Capture the cell that displays the provided text and extract its (x, y) central coordinate. 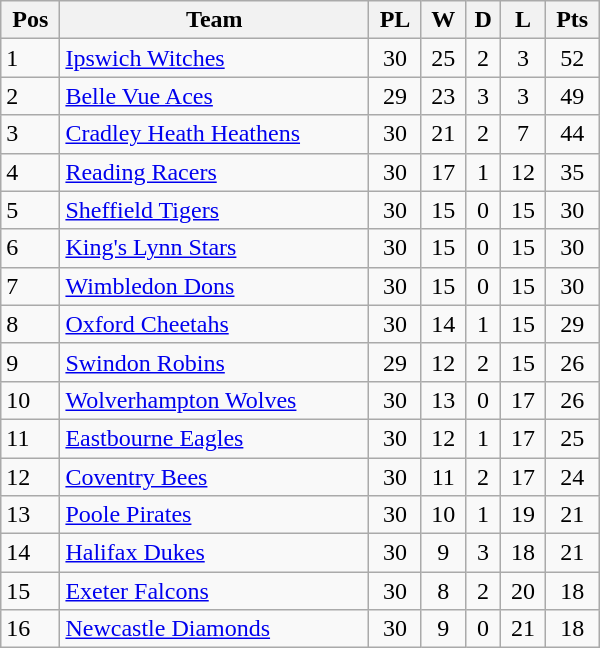
6 (30, 248)
52 (572, 58)
Newcastle Diamonds (214, 629)
35 (572, 172)
20 (523, 591)
Reading Racers (214, 172)
L (523, 20)
Swindon Robins (214, 362)
Ipswich Witches (214, 58)
16 (30, 629)
49 (572, 96)
24 (572, 477)
Exeter Falcons (214, 591)
Team (214, 20)
4 (30, 172)
Coventry Bees (214, 477)
Wimbledon Dons (214, 286)
PL (395, 20)
W (443, 20)
Sheffield Tigers (214, 210)
Cradley Heath Heathens (214, 134)
44 (572, 134)
Poole Pirates (214, 515)
King's Lynn Stars (214, 248)
Pts (572, 20)
Oxford Cheetahs (214, 324)
Wolverhampton Wolves (214, 400)
19 (523, 515)
D (483, 20)
Pos (30, 20)
5 (30, 210)
23 (443, 96)
Belle Vue Aces (214, 96)
Halifax Dukes (214, 553)
Eastbourne Eagles (214, 438)
